Determine the (x, y) coordinate at the center of the cell enclosing the given text.  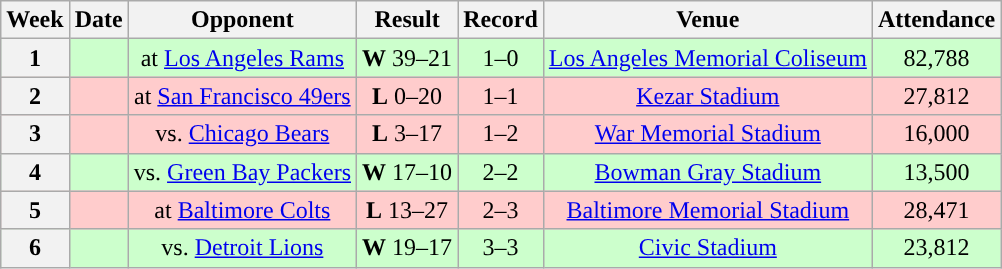
Kezar Stadium (708, 96)
L 3–17 (408, 134)
1–2 (501, 134)
2–3 (501, 210)
2–2 (501, 172)
Civic Stadium (708, 248)
1–1 (501, 96)
Week (35, 20)
at San Francisco 49ers (242, 96)
4 (35, 172)
Venue (708, 20)
L 13–27 (408, 210)
vs. Detroit Lions (242, 248)
Los Angeles Memorial Coliseum (708, 58)
23,812 (936, 248)
5 (35, 210)
Date (98, 20)
Baltimore Memorial Stadium (708, 210)
vs. Green Bay Packers (242, 172)
6 (35, 248)
13,500 (936, 172)
1 (35, 58)
16,000 (936, 134)
W 19–17 (408, 248)
3–3 (501, 248)
W 17–10 (408, 172)
War Memorial Stadium (708, 134)
82,788 (936, 58)
Opponent (242, 20)
Attendance (936, 20)
1–0 (501, 58)
Record (501, 20)
28,471 (936, 210)
Result (408, 20)
Bowman Gray Stadium (708, 172)
at Baltimore Colts (242, 210)
2 (35, 96)
3 (35, 134)
L 0–20 (408, 96)
vs. Chicago Bears (242, 134)
W 39–21 (408, 58)
at Los Angeles Rams (242, 58)
27,812 (936, 96)
